Pinpoint the cell where the given text exists, returning its (x, y) midpoint coordinate. 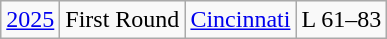
Cincinnati (240, 20)
2025 (30, 20)
First Round (122, 20)
L 61–83 (342, 20)
